Search for the cell housing the specified text and yield its [X, Y] center coordinate. 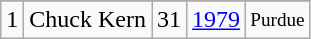
1 [12, 20]
Chuck Kern [88, 20]
31 [170, 20]
1979 [216, 20]
Purdue [278, 20]
